Output the [x, y] coordinate of the center of the cell containing the given text.  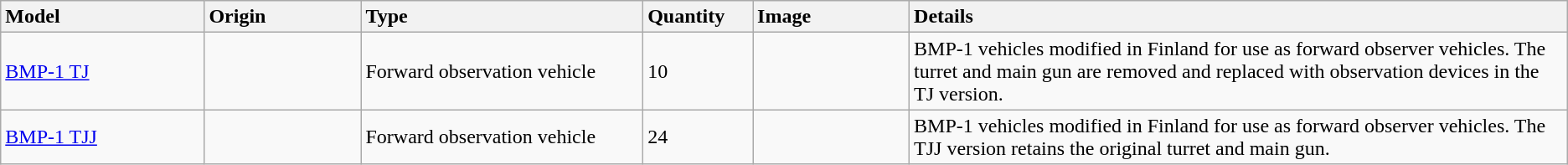
Model [102, 17]
BMP-1 TJ [102, 71]
BMP-1 vehicles modified in Finland for use as forward observer vehicles. The TJJ version retains the original turret and main gun. [1239, 137]
Details [1239, 17]
Type [503, 17]
Quantity [699, 17]
Origin [283, 17]
10 [699, 71]
Image [831, 17]
24 [699, 137]
BMP-1 TJJ [102, 137]
